Return [x, y] of the center of cell containing provided text 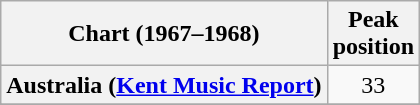
Australia (Kent Music Report) [164, 85]
33 [373, 85]
Peakposition [373, 34]
Chart (1967–1968) [164, 34]
